Return the (X, Y) coordinate for the center point of the cell that contains the specified text.  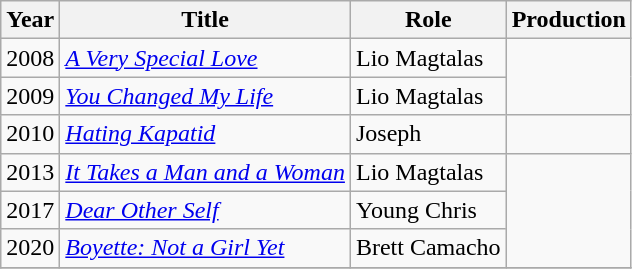
Boyette: Not a Girl Yet (206, 248)
Year (30, 20)
Joseph (428, 134)
2020 (30, 248)
2013 (30, 172)
Production (568, 20)
2017 (30, 210)
Title (206, 20)
Young Chris (428, 210)
A Very Special Love (206, 58)
Dear Other Self (206, 210)
Role (428, 20)
2010 (30, 134)
2009 (30, 96)
2008 (30, 58)
Brett Camacho (428, 248)
You Changed My Life (206, 96)
Hating Kapatid (206, 134)
It Takes a Man and a Woman (206, 172)
